Locate the cell with the specified text and output its (X, Y) center coordinate. 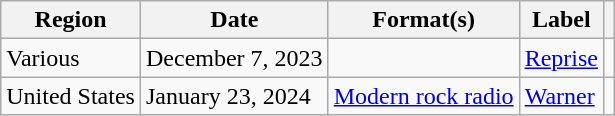
Label (561, 20)
Various (71, 58)
Format(s) (424, 20)
Region (71, 20)
January 23, 2024 (234, 96)
December 7, 2023 (234, 58)
Date (234, 20)
Modern rock radio (424, 96)
Reprise (561, 58)
United States (71, 96)
Warner (561, 96)
